Extract the (x, y) coordinate from the center of the cell holding the provided text.  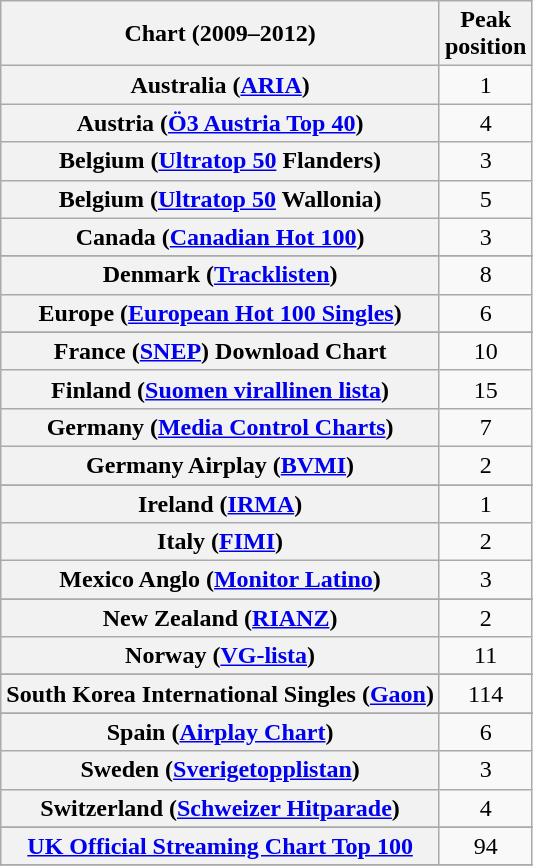
Sweden (Sverigetopplistan) (220, 770)
Germany (Media Control Charts) (220, 427)
Mexico Anglo (Monitor Latino) (220, 580)
8 (485, 275)
Belgium (Ultratop 50 Flanders) (220, 161)
UK Official Streaming Chart Top 100 (220, 846)
Europe (European Hot 100 Singles) (220, 313)
Denmark (Tracklisten) (220, 275)
Chart (2009–2012) (220, 34)
Switzerland (Schweizer Hitparade) (220, 808)
Spain (Airplay Chart) (220, 732)
Norway (VG-lista) (220, 656)
Peakposition (485, 34)
114 (485, 694)
Belgium (Ultratop 50 Wallonia) (220, 199)
France (SNEP) Download Chart (220, 351)
Finland (Suomen virallinen lista) (220, 389)
Ireland (IRMA) (220, 503)
11 (485, 656)
7 (485, 427)
South Korea International Singles (Gaon) (220, 694)
Australia (ARIA) (220, 85)
15 (485, 389)
10 (485, 351)
Germany Airplay (BVMI) (220, 465)
Canada (Canadian Hot 100) (220, 237)
New Zealand (RIANZ) (220, 618)
Austria (Ö3 Austria Top 40) (220, 123)
5 (485, 199)
Italy (FIMI) (220, 542)
94 (485, 846)
